Return (x, y) of the center of cell containing provided text 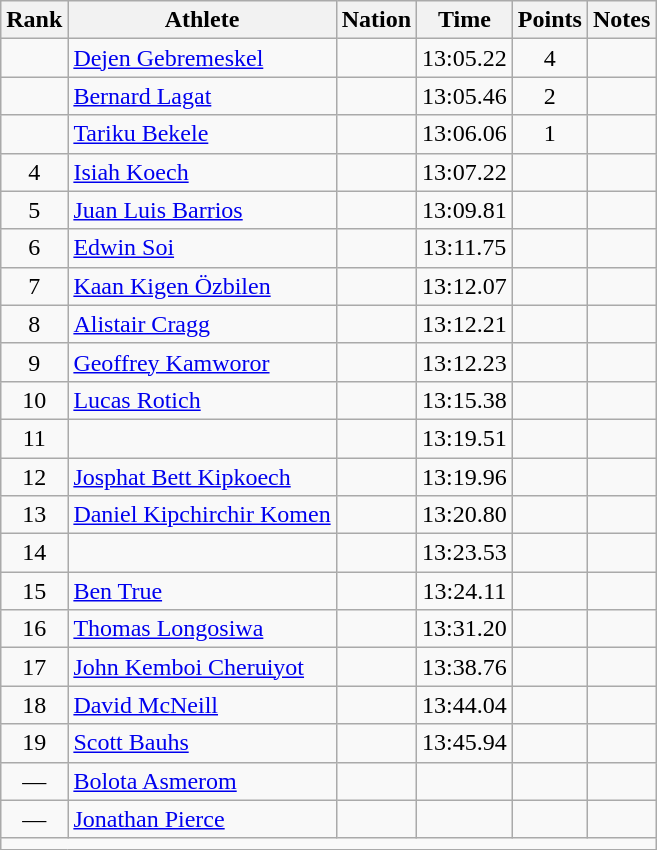
13:07.22 (465, 172)
Dejen Gebremeskel (202, 58)
Bernard Lagat (202, 96)
13:23.53 (465, 553)
13:12.23 (465, 362)
13:45.94 (465, 743)
Alistair Cragg (202, 324)
12 (34, 477)
9 (34, 362)
Thomas Longosiwa (202, 629)
Athlete (202, 20)
13:19.51 (465, 438)
David McNeill (202, 705)
John Kemboi Cheruiyot (202, 667)
Ben True (202, 591)
13:38.76 (465, 667)
14 (34, 553)
Geoffrey Kamworor (202, 362)
Juan Luis Barrios (202, 210)
Jonathan Pierce (202, 819)
Notes (621, 20)
13:09.81 (465, 210)
8 (34, 324)
13:20.80 (465, 515)
Points (550, 20)
16 (34, 629)
2 (550, 96)
13:44.04 (465, 705)
13:15.38 (465, 400)
Josphat Bett Kipkoech (202, 477)
18 (34, 705)
13:05.22 (465, 58)
13:12.07 (465, 286)
Daniel Kipchirchir Komen (202, 515)
7 (34, 286)
13 (34, 515)
Isiah Koech (202, 172)
Scott Bauhs (202, 743)
10 (34, 400)
13:31.20 (465, 629)
Nation (376, 20)
Edwin Soi (202, 248)
13:11.75 (465, 248)
Time (465, 20)
13:19.96 (465, 477)
Lucas Rotich (202, 400)
Tariku Bekele (202, 134)
5 (34, 210)
19 (34, 743)
Bolota Asmerom (202, 781)
Kaan Kigen Özbilen (202, 286)
13:05.46 (465, 96)
Rank (34, 20)
13:06.06 (465, 134)
13:12.21 (465, 324)
17 (34, 667)
6 (34, 248)
1 (550, 134)
15 (34, 591)
11 (34, 438)
13:24.11 (465, 591)
